Output the (x, y) coordinate of the center of the cell containing the given text.  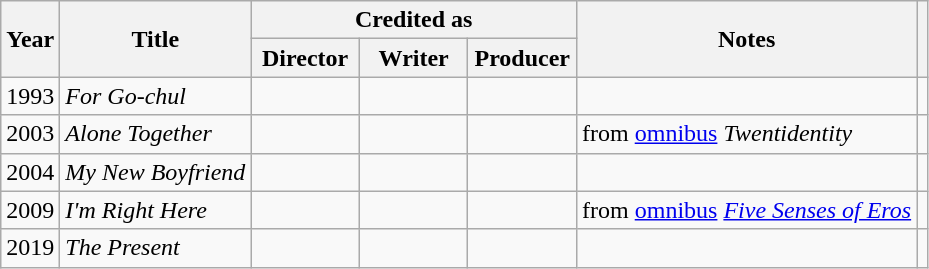
Director (306, 58)
Credited as (414, 20)
The Present (156, 248)
I'm Right Here (156, 210)
from omnibus Twentidentity (747, 134)
My New Boyfriend (156, 172)
Producer (522, 58)
1993 (30, 96)
2003 (30, 134)
2004 (30, 172)
Writer (414, 58)
2009 (30, 210)
Notes (747, 39)
from omnibus Five Senses of Eros (747, 210)
For Go-chul (156, 96)
2019 (30, 248)
Alone Together (156, 134)
Title (156, 39)
Year (30, 39)
